Search for the cell housing the specified text and yield its (X, Y) center coordinate. 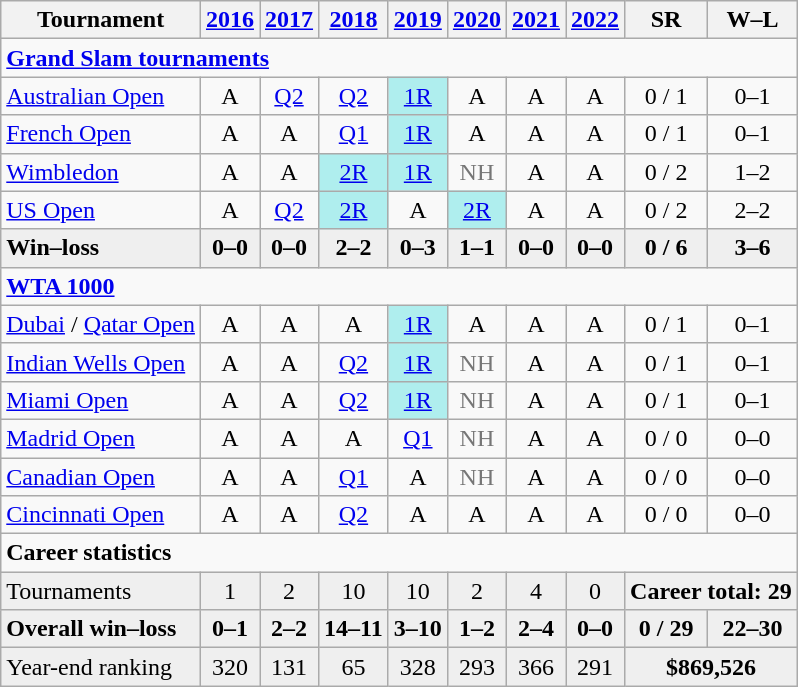
Australian Open (101, 96)
US Open (101, 210)
2019 (418, 20)
Cincinnati Open (101, 515)
293 (476, 667)
Career statistics (400, 553)
2–4 (536, 629)
Miami Open (101, 400)
Tournaments (101, 591)
Year-end ranking (101, 667)
WTA 1000 (400, 286)
1 (230, 591)
Win–loss (101, 248)
2021 (536, 20)
Wimbledon (101, 172)
2016 (230, 20)
French Open (101, 134)
Career total: 29 (712, 591)
Overall win–loss (101, 629)
2022 (596, 20)
Indian Wells Open (101, 362)
366 (536, 667)
0 / 29 (666, 629)
320 (230, 667)
14–11 (354, 629)
2017 (290, 20)
0 (596, 591)
Canadian Open (101, 477)
65 (354, 667)
$869,526 (712, 667)
W–L (753, 20)
4 (536, 591)
328 (418, 667)
131 (290, 667)
1–1 (476, 248)
2020 (476, 20)
291 (596, 667)
SR (666, 20)
Tournament (101, 20)
Dubai / Qatar Open (101, 324)
3–6 (753, 248)
3–10 (418, 629)
22–30 (753, 629)
2018 (354, 20)
Madrid Open (101, 438)
0 / 6 (666, 248)
0–3 (418, 248)
Grand Slam tournaments (400, 58)
